Extract the (x, y) coordinate from the center of the cell holding the provided text.  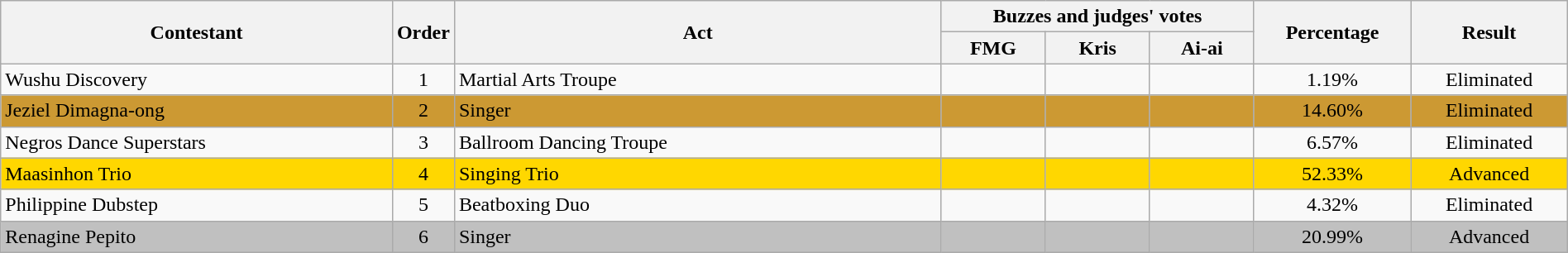
Result (1489, 32)
Percentage (1331, 32)
6 (423, 236)
1.19% (1331, 79)
Renagine Pepito (197, 236)
52.33% (1331, 174)
3 (423, 142)
4 (423, 174)
Order (423, 32)
Act (697, 32)
Ai-ai (1202, 48)
Negros Dance Superstars (197, 142)
14.60% (1331, 111)
1 (423, 79)
Kris (1097, 48)
FMG (993, 48)
2 (423, 111)
Maasinhon Trio (197, 174)
Jeziel Dimagna-ong (197, 111)
4.32% (1331, 205)
Philippine Dubstep (197, 205)
Beatboxing Duo (697, 205)
6.57% (1331, 142)
Martial Arts Troupe (697, 79)
Contestant (197, 32)
Ballroom Dancing Troupe (697, 142)
Buzzes and judges' votes (1097, 17)
5 (423, 205)
20.99% (1331, 236)
Wushu Discovery (197, 79)
Singing Trio (697, 174)
